Detect which cell encompasses the target text, then output its (x, y) center coordinate. 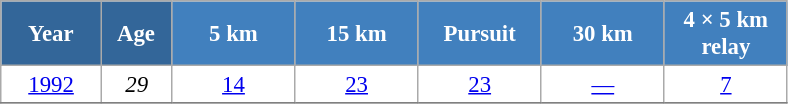
7 (726, 85)
4 × 5 km relay (726, 34)
1992 (52, 85)
29 (136, 85)
Age (136, 34)
15 km (356, 34)
Pursuit (480, 34)
5 km (234, 34)
Year (52, 34)
30 km (602, 34)
— (602, 85)
14 (234, 85)
